Extract the (x, y) coordinate from the center of the cell holding the provided text.  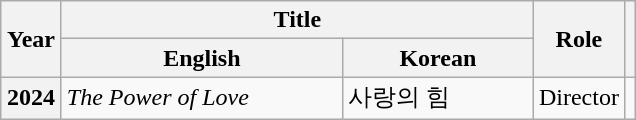
The Power of Love (202, 98)
Role (578, 39)
Year (32, 39)
Director (578, 98)
Title (297, 20)
English (202, 58)
Korean (438, 58)
2024 (32, 98)
사랑의 힘 (438, 98)
